For the text-containing cell, return its midpoint in [X, Y] coordinate format. 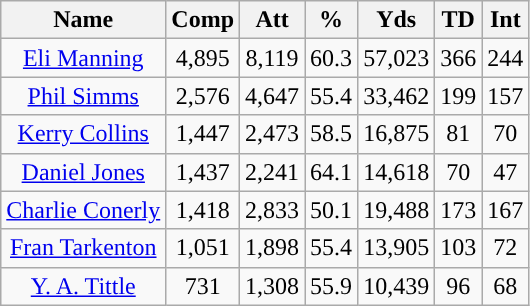
10,439 [396, 286]
Phil Simms [84, 96]
1,308 [272, 286]
33,462 [396, 96]
4,895 [203, 58]
173 [458, 210]
157 [506, 96]
16,875 [396, 134]
47 [506, 172]
Yds [396, 20]
Name [84, 20]
366 [458, 58]
96 [458, 286]
Eli Manning [84, 58]
14,618 [396, 172]
58.5 [332, 134]
8,119 [272, 58]
68 [506, 286]
TD [458, 20]
60.3 [332, 58]
Att [272, 20]
Y. A. Tittle [84, 286]
13,905 [396, 248]
Charlie Conerly [84, 210]
19,488 [396, 210]
81 [458, 134]
4,647 [272, 96]
1,437 [203, 172]
55.9 [332, 286]
1,051 [203, 248]
199 [458, 96]
2,473 [272, 134]
Int [506, 20]
2,576 [203, 96]
64.1 [332, 172]
50.1 [332, 210]
2,241 [272, 172]
103 [458, 248]
731 [203, 286]
1,418 [203, 210]
72 [506, 248]
Fran Tarkenton [84, 248]
Comp [203, 20]
244 [506, 58]
Daniel Jones [84, 172]
167 [506, 210]
1,898 [272, 248]
% [332, 20]
1,447 [203, 134]
2,833 [272, 210]
57,023 [396, 58]
Kerry Collins [84, 134]
